Identify which cell holds the provided text, then report its [x, y] central coordinate. 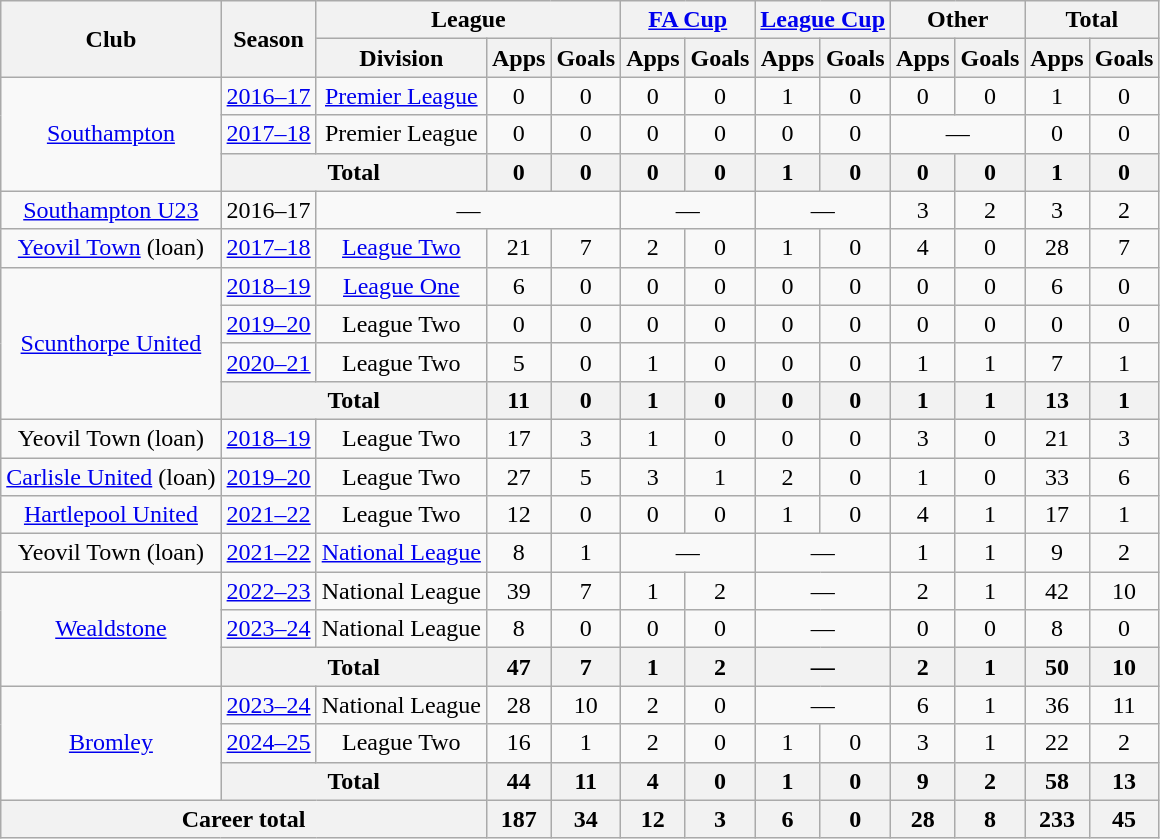
33 [1057, 477]
2020–21 [268, 362]
2024–25 [268, 743]
Bromley [111, 743]
Hartlepool United [111, 515]
34 [586, 819]
Club [111, 39]
Carlisle United (loan) [111, 477]
36 [1057, 705]
Division [401, 58]
27 [518, 477]
45 [1124, 819]
FA Cup [688, 20]
47 [518, 667]
League Cup [823, 20]
Career total [244, 819]
39 [518, 591]
League [468, 20]
Southampton U23 [111, 210]
Season [268, 39]
233 [1057, 819]
Scunthorpe United [111, 343]
50 [1057, 667]
League One [401, 286]
Southampton [111, 134]
Wealdstone [111, 629]
16 [518, 743]
42 [1057, 591]
58 [1057, 781]
187 [518, 819]
2022–23 [268, 591]
22 [1057, 743]
Other [958, 20]
44 [518, 781]
